Pinpoint the cell where the given text exists, returning its [x, y] midpoint coordinate. 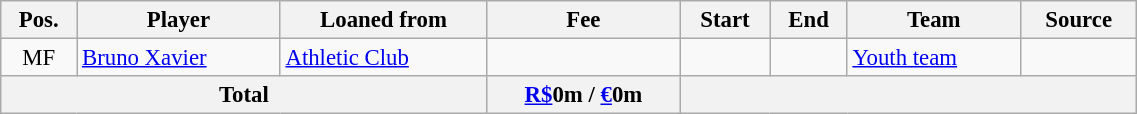
Pos. [39, 20]
Team [934, 20]
Athletic Club [384, 58]
Start [725, 20]
End [808, 20]
Bruno Xavier [178, 58]
Source [1079, 20]
MF [39, 58]
Fee [584, 20]
Total [244, 95]
Player [178, 20]
Youth team [934, 58]
R$0m / €0m [584, 95]
Loaned from [384, 20]
